For the text-containing cell, return its midpoint in [X, Y] coordinate format. 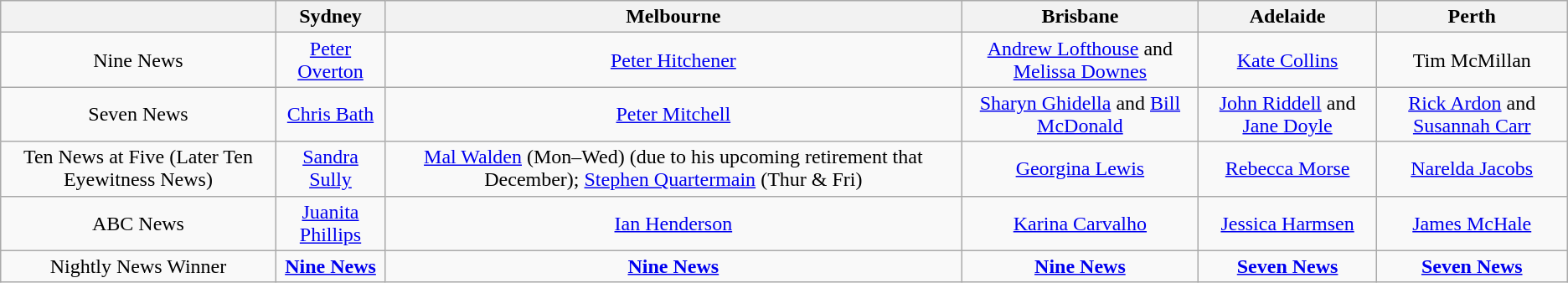
Ian Henderson [673, 223]
James McHale [1472, 223]
Karina Carvalho [1081, 223]
Rebecca Morse [1287, 169]
Mal Walden (Mon–Wed) (due to his upcoming retirement that December); Stephen Quartermain (Thur & Fri) [673, 169]
Peter Hitchener [673, 60]
Rick Ardon and Susannah Carr [1472, 114]
Perth [1472, 17]
Peter Overton [330, 60]
Nightly News Winner [138, 266]
Kate Collins [1287, 60]
Brisbane [1081, 17]
Narelda Jacobs [1472, 169]
ABC News [138, 223]
Sandra Sully [330, 169]
Juanita Phillips [330, 223]
Sharyn Ghidella and Bill McDonald [1081, 114]
Georgina Lewis [1081, 169]
Andrew Lofthouse and Melissa Downes [1081, 60]
Sydney [330, 17]
Adelaide [1287, 17]
Tim McMillan [1472, 60]
John Riddell and Jane Doyle [1287, 114]
Jessica Harmsen [1287, 223]
Peter Mitchell [673, 114]
Ten News at Five (Later Ten Eyewitness News) [138, 169]
Melbourne [673, 17]
Chris Bath [330, 114]
